Pinpoint the cell where the given text exists, returning its [x, y] midpoint coordinate. 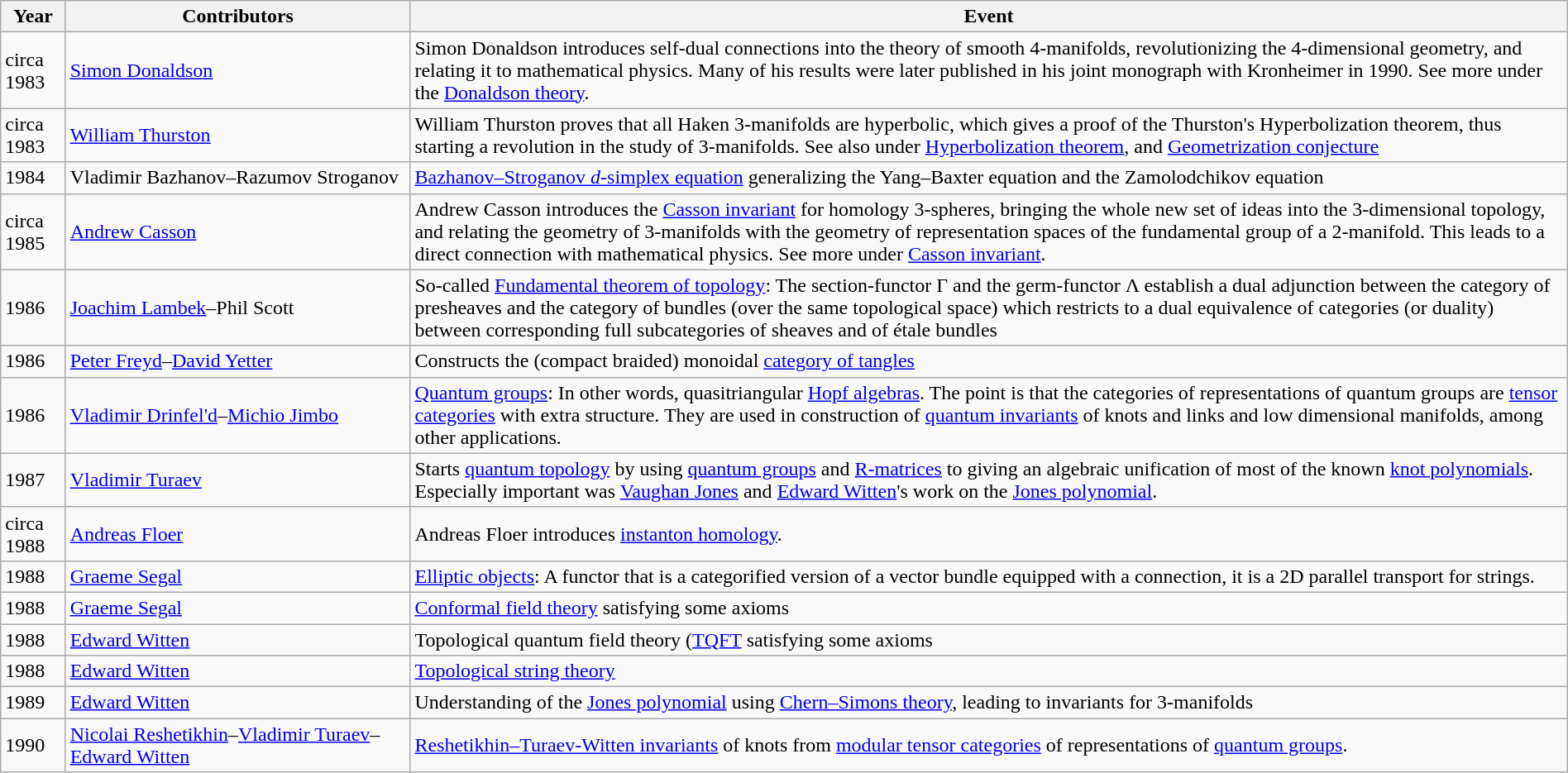
1987 [33, 480]
Understanding of the Jones polynomial using Chern–Simons theory, leading to invariants for 3-manifolds [989, 703]
Elliptic objects: A functor that is a categorified version of a vector bundle equipped with a connection, it is a 2D parallel transport for strings. [989, 576]
Joachim Lambek–Phil Scott [238, 308]
Topological quantum field theory (TQFT satisfying some axioms [989, 639]
1989 [33, 703]
Bazhanov–Stroganov d-simplex equation generalizing the Yang–Baxter equation and the Zamolodchikov equation [989, 178]
Event [989, 17]
Topological string theory [989, 671]
Peter Freyd–David Yetter [238, 361]
Simon Donaldson [238, 70]
Andrew Casson [238, 231]
William Thurston [238, 136]
Reshetikhin–Turaev-Witten invariants of knots from modular tensor categories of representations of quantum groups. [989, 746]
1990 [33, 746]
Contributors [238, 17]
Vladimir Drinfel'd–Michio Jimbo [238, 415]
Constructs the (compact braided) monoidal category of tangles [989, 361]
Vladimir Turaev [238, 480]
Andreas Floer introduces instanton homology. [989, 534]
circa 1985 [33, 231]
1984 [33, 178]
Vladimir Bazhanov–Razumov Stroganov [238, 178]
Andreas Floer [238, 534]
Conformal field theory satisfying some axioms [989, 608]
Year [33, 17]
circa 1988 [33, 534]
Nicolai Reshetikhin–Vladimir Turaev–Edward Witten [238, 746]
